Determine the [X, Y] coordinate at the center of the cell enclosing the given text.  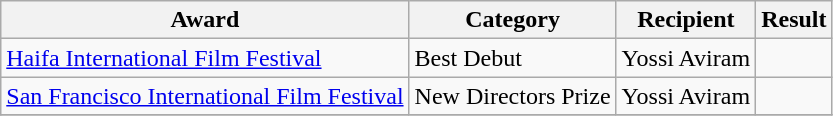
Recipient [686, 20]
Haifa International Film Festival [205, 58]
Award [205, 20]
Category [512, 20]
Result [794, 20]
New Directors Prize [512, 96]
Best Debut [512, 58]
San Francisco International Film Festival [205, 96]
